Identify which cell holds the provided text, then report its (x, y) central coordinate. 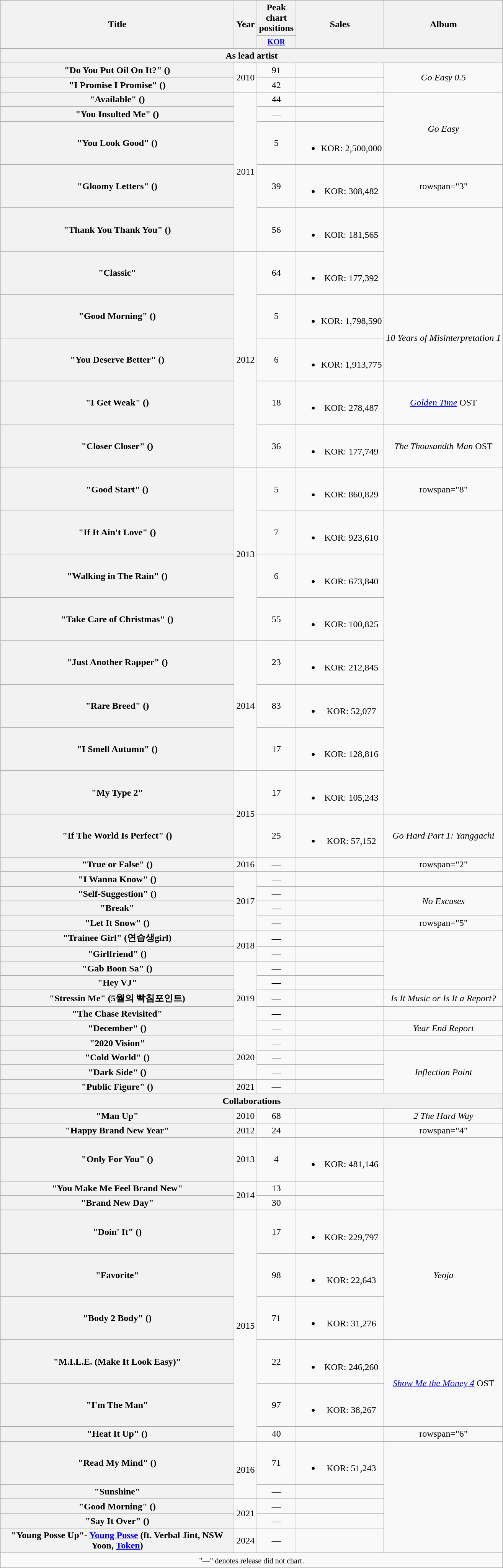
KOR: 278,487 (340, 403)
2011 (246, 172)
KOR: 308,482 (340, 186)
42 (276, 85)
KOR: 1,798,590 (340, 316)
83 (276, 706)
"Man Up" (117, 1116)
KOR: 673,840 (340, 576)
rowspan="2" (443, 865)
"Cold World" () (117, 1058)
Show Me the Money 4 OST (443, 1383)
"Heat It Up" () (117, 1434)
36 (276, 446)
"Just Another Rapper" () (117, 662)
"Only For You" () (117, 1159)
"Walking in The Rain" () (117, 576)
39 (276, 186)
55 (276, 619)
KOR: 105,243 (340, 793)
rowspan="4" (443, 1130)
Yeoja (443, 1275)
24 (276, 1130)
"I Smell Autumn" () (117, 749)
No Excuses (443, 901)
"You Make Me Feel Brand New" (117, 1188)
"Let It Snow" () (117, 923)
"Hey VJ" (117, 983)
"True or False" () (117, 865)
"Gloomy Letters" () (117, 186)
"Girlfriend" () (117, 954)
"Break" (117, 908)
"You Look Good" () (117, 143)
KOR: 246,260 (340, 1362)
4 (276, 1159)
"Available" () (117, 100)
"M.I.L.E. (Make It Look Easy)" (117, 1362)
"Thank You Thank You" () (117, 230)
Inflection Point (443, 1072)
"Read My Mind" () (117, 1463)
KOR: 38,267 (340, 1404)
rowspan="6" (443, 1434)
"2020 Vision" (117, 1043)
KOR: 177,749 (340, 446)
"My Type 2" (117, 793)
KOR: 128,816 (340, 749)
Year (246, 25)
"Favorite" (117, 1275)
Peak chart positions (276, 18)
"Closer Closer" () (117, 446)
30 (276, 1203)
"If The World Is Perfect" () (117, 836)
KOR: 31,276 (340, 1318)
"I Promise I Promise" () (117, 85)
Album (443, 25)
As lead artist (252, 56)
"Self-Suggestion" () (117, 894)
Golden Time OST (443, 403)
KOR: 57,152 (340, 836)
"I Get Weak" () (117, 403)
64 (276, 273)
rowspan="5" (443, 923)
"The Chase Revisited" (117, 1014)
2017 (246, 901)
"Classic" (117, 273)
"—" denotes release did not chart. (252, 1560)
"Do You Put Oil On It?" () (117, 70)
"December" () (117, 1028)
"Gab Boon Sa" () (117, 968)
"Sunshine" (117, 1492)
Go Easy (443, 129)
KOR: 100,825 (340, 619)
56 (276, 230)
13 (276, 1188)
KOR: 2,500,000 (340, 143)
97 (276, 1404)
KOR: 1,913,775 (340, 359)
KOR: 229,797 (340, 1231)
"You Deserve Better" () (117, 359)
KOR: 860,829 (340, 489)
rowspan="8" (443, 489)
KOR: 22,643 (340, 1275)
"Stressin Me" (5월의 빡침포인트) (117, 999)
7 (276, 532)
Collaborations (252, 1101)
The Thousandth Man OST (443, 446)
Is It Music or Is It a Report? (443, 999)
KOR: 52,077 (340, 706)
23 (276, 662)
2020 (246, 1058)
25 (276, 836)
44 (276, 100)
Sales (340, 25)
Title (117, 25)
2 The Hard Way (443, 1116)
"Public Figure" () (117, 1087)
"Young Posse Up"- Young Posse (ft. Verbal Jint, NSW Yoon, Token) (117, 1541)
91 (276, 70)
"I Wanna Know" () (117, 879)
68 (276, 1116)
2018 (246, 946)
"Doin' It" () (117, 1231)
2024 (246, 1541)
10 Years of Misinterpretation 1 (443, 338)
KOR: 212,845 (340, 662)
KOR (276, 42)
"I'm The Man" (117, 1404)
KOR: 177,392 (340, 273)
"Body 2 Body" () (117, 1318)
rowspan="3" (443, 186)
"Dark Side" () (117, 1072)
Year End Report (443, 1028)
2019 (246, 999)
"Rare Breed" () (117, 706)
"Happy Brand New Year" (117, 1130)
KOR: 481,146 (340, 1159)
40 (276, 1434)
"Brand New Day" (117, 1203)
18 (276, 403)
"Say It Over" () (117, 1521)
22 (276, 1362)
KOR: 923,610 (340, 532)
"Good Start" () (117, 489)
Go Hard Part 1: Yanggachi (443, 836)
98 (276, 1275)
KOR: 181,565 (340, 230)
Go Easy 0.5 (443, 78)
"If It Ain't Love" () (117, 532)
KOR: 51,243 (340, 1463)
"Trainee Girl" (연습생girl) (117, 938)
"Take Care of Christmas" () (117, 619)
"You Insulted Me" () (117, 114)
